Identify which cell holds the provided text, then report its (X, Y) central coordinate. 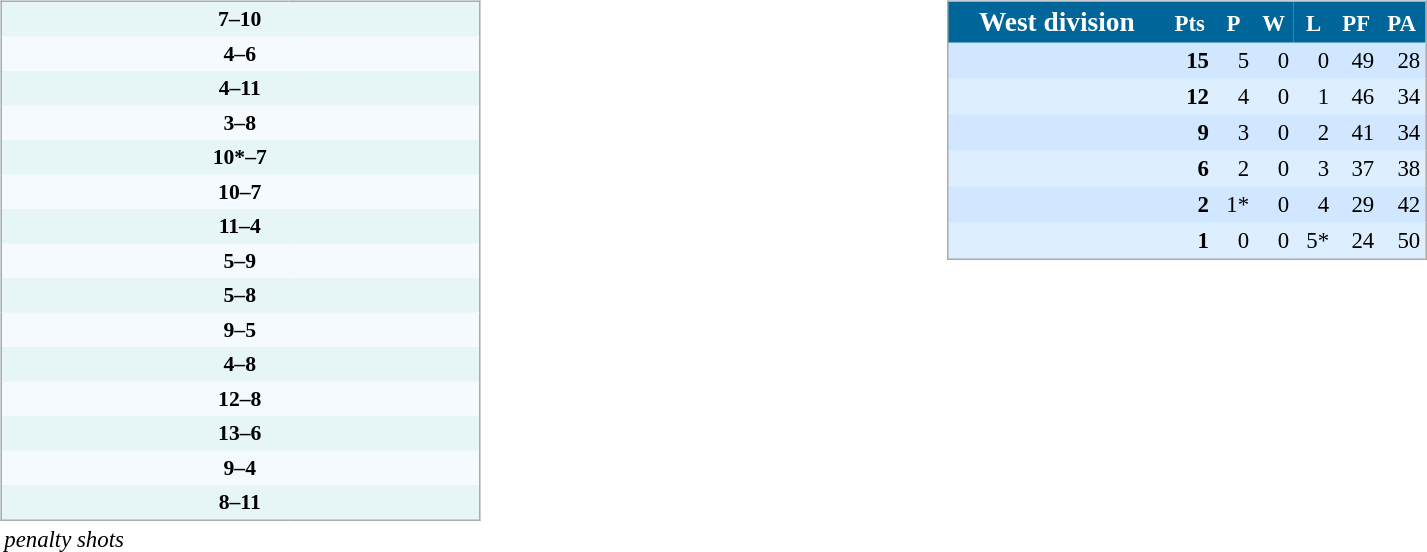
8–11 (240, 502)
3–8 (240, 123)
46 (1356, 96)
7–10 (240, 18)
PA (1402, 22)
24 (1356, 240)
Pts (1190, 22)
P (1234, 22)
29 (1356, 204)
12 (1190, 96)
11–4 (240, 226)
15 (1190, 60)
L (1314, 22)
37 (1356, 168)
9–5 (240, 329)
West division (1056, 22)
5* (1314, 240)
9–4 (240, 467)
10–7 (240, 191)
W (1274, 22)
41 (1356, 132)
10*–7 (240, 157)
5 (1234, 60)
PF (1356, 22)
4–11 (240, 88)
5–9 (240, 261)
50 (1402, 240)
12–8 (240, 399)
9 (1190, 132)
4–6 (240, 53)
5–8 (240, 295)
4–8 (240, 364)
1* (1234, 204)
28 (1402, 60)
42 (1402, 204)
38 (1402, 168)
13–6 (240, 433)
49 (1356, 60)
6 (1190, 168)
